Find where the given text appears and provide that cell's center as [x, y] coordinate. 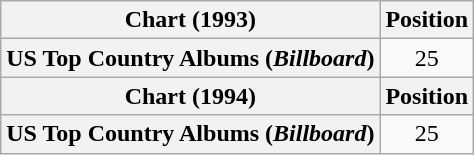
Chart (1994) [190, 96]
Chart (1993) [190, 20]
